Output the (x, y) coordinate of the center of the cell containing the given text.  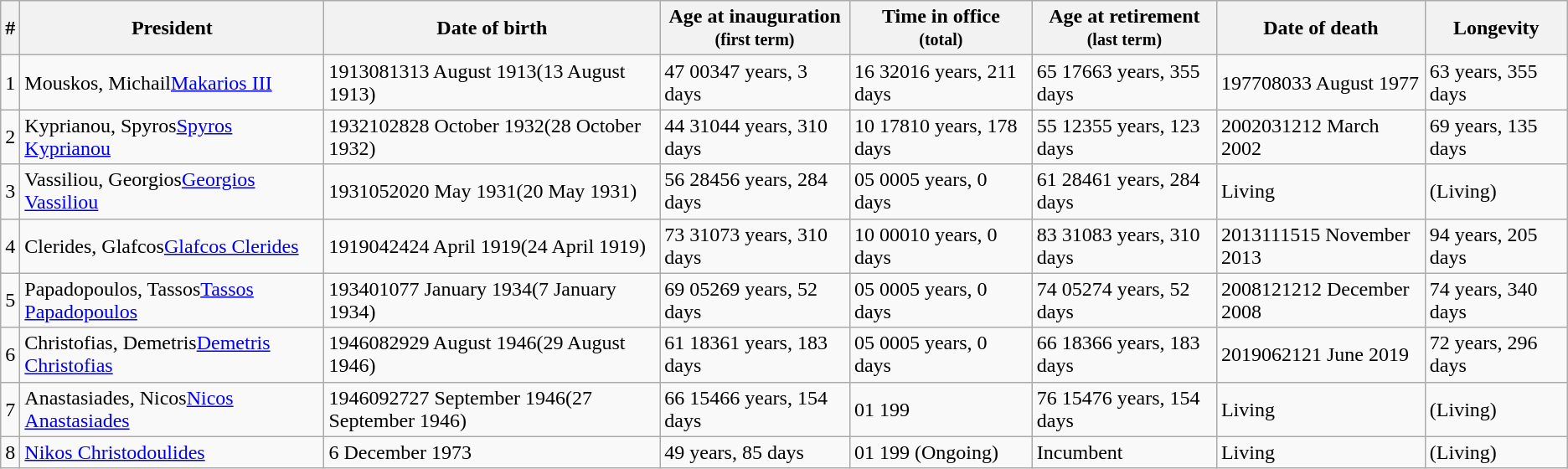
2019062121 June 2019 (1320, 355)
47 00347 years, 3 days (756, 82)
Papadopoulos, TassosTassos Papadopoulos (173, 300)
1 (10, 82)
49 years, 85 days (756, 452)
6 (10, 355)
1946082929 August 1946(29 August 1946) (493, 355)
66 15466 years, 154 days (756, 409)
72 years, 296 days (1496, 355)
55 12355 years, 123 days (1124, 137)
61 28461 years, 284 days (1124, 191)
8 (10, 452)
Christofias, DemetrisDemetris Christofias (173, 355)
1931052020 May 1931(20 May 1931) (493, 191)
2002031212 March 2002 (1320, 137)
10 17810 years, 178 days (941, 137)
01 199 (Ongoing) (941, 452)
Anastasiades, NicosNicos Anastasiades (173, 409)
Age at retirement(last term) (1124, 28)
61 18361 years, 183 days (756, 355)
Clerides, GlafcosGlafcos Clerides (173, 246)
4 (10, 246)
83 31083 years, 310 days (1124, 246)
193401077 January 1934(7 January 1934) (493, 300)
94 years, 205 days (1496, 246)
2 (10, 137)
01 199 (941, 409)
73 31073 years, 310 days (756, 246)
Date of birth (493, 28)
6 December 1973 (493, 452)
7 (10, 409)
Age at inauguration(first term) (756, 28)
69 years, 135 days (1496, 137)
74 05274 years, 52 days (1124, 300)
Time in office(total) (941, 28)
1932102828 October 1932(28 October 1932) (493, 137)
Date of death (1320, 28)
3 (10, 191)
Mouskos, MichailMakarios III (173, 82)
Nikos Christodoulides (173, 452)
76 15476 years, 154 days (1124, 409)
1919042424 April 1919(24 April 1919) (493, 246)
Incumbent (1124, 452)
10 00010 years, 0 days (941, 246)
# (10, 28)
1913081313 August 1913(13 August 1913) (493, 82)
1946092727 September 1946(27 September 1946) (493, 409)
65 17663 years, 355 days (1124, 82)
44 31044 years, 310 days (756, 137)
69 05269 years, 52 days (756, 300)
5 (10, 300)
Kyprianou, SpyrosSpyros Kyprianou (173, 137)
16 32016 years, 211 days (941, 82)
66 18366 years, 183 days (1124, 355)
2013111515 November 2013 (1320, 246)
63 years, 355 days (1496, 82)
197708033 August 1977 (1320, 82)
74 years, 340 days (1496, 300)
President (173, 28)
2008121212 December 2008 (1320, 300)
Vassiliou, GeorgiosGeorgios Vassiliou (173, 191)
Longevity (1496, 28)
56 28456 years, 284 days (756, 191)
